Output the [X, Y] coordinate of the center of the cell containing the given text.  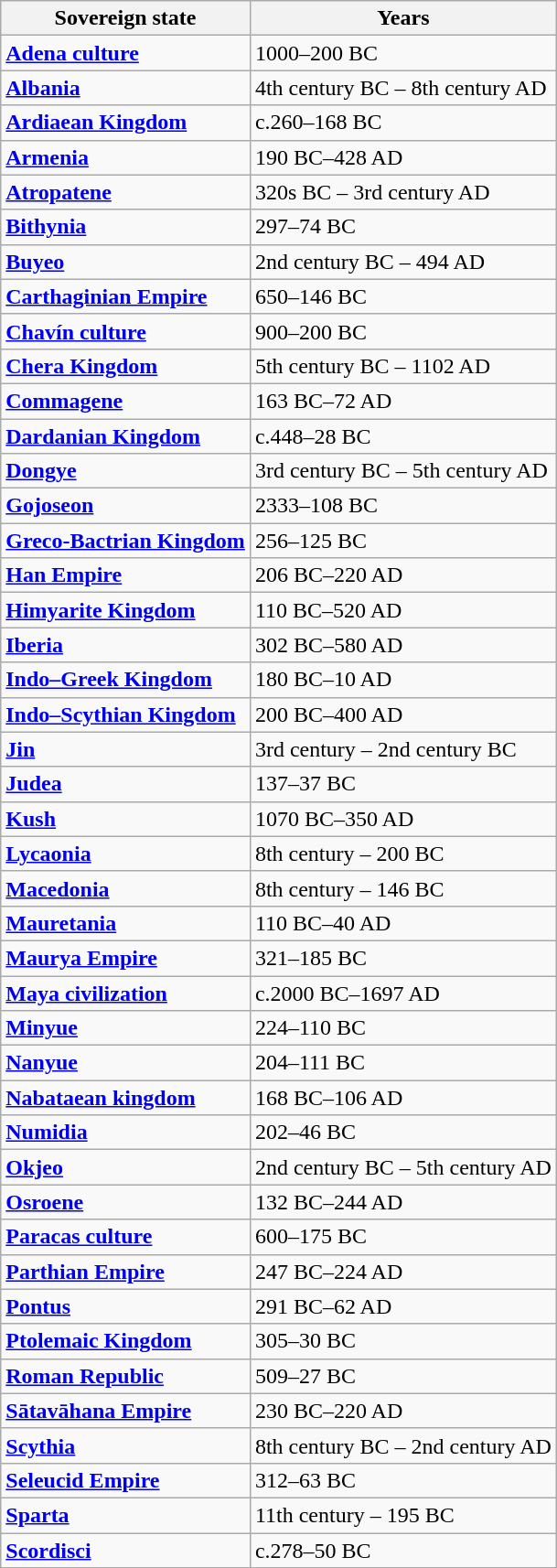
Chavín culture [126, 331]
230 BC–220 AD [402, 1411]
256–125 BC [402, 541]
168 BC–106 AD [402, 1098]
Maurya Empire [126, 958]
2333–108 BC [402, 506]
Pontus [126, 1306]
202–46 BC [402, 1133]
Osroene [126, 1202]
110 BC–520 AD [402, 610]
132 BC–244 AD [402, 1202]
Nanyue [126, 1063]
Scythia [126, 1445]
c.260–168 BC [402, 123]
Adena culture [126, 53]
312–63 BC [402, 1480]
Paracas culture [126, 1237]
Chera Kingdom [126, 366]
3rd century – 2nd century BC [402, 749]
c.278–50 BC [402, 1551]
1070 BC–350 AD [402, 819]
Bithynia [126, 227]
900–200 BC [402, 331]
190 BC–428 AD [402, 157]
1000–200 BC [402, 53]
Seleucid Empire [126, 1480]
Roman Republic [126, 1376]
8th century BC – 2nd century AD [402, 1445]
3rd century BC – 5th century AD [402, 471]
c.2000 BC–1697 AD [402, 993]
Years [402, 18]
11th century – 195 BC [402, 1515]
Himyarite Kingdom [126, 610]
Mauretania [126, 923]
247 BC–224 AD [402, 1272]
Iberia [126, 645]
650–146 BC [402, 296]
302 BC–580 AD [402, 645]
291 BC–62 AD [402, 1306]
Greco-Bactrian Kingdom [126, 541]
224–110 BC [402, 1028]
297–74 BC [402, 227]
4th century BC – 8th century AD [402, 88]
Kush [126, 819]
Commagene [126, 401]
Sātavāhana Empire [126, 1411]
Judea [126, 784]
2nd century BC – 494 AD [402, 262]
Numidia [126, 1133]
Jin [126, 749]
137–37 BC [402, 784]
Gojoseon [126, 506]
Macedonia [126, 888]
180 BC–10 AD [402, 680]
600–175 BC [402, 1237]
Albania [126, 88]
Okjeo [126, 1167]
Dongye [126, 471]
Indo–Greek Kingdom [126, 680]
Minyue [126, 1028]
Nabataean kingdom [126, 1098]
321–185 BC [402, 958]
Armenia [126, 157]
5th century BC – 1102 AD [402, 366]
320s BC – 3rd century AD [402, 192]
Maya civilization [126, 993]
Parthian Empire [126, 1272]
8th century – 146 BC [402, 888]
Han Empire [126, 575]
Carthaginian Empire [126, 296]
509–27 BC [402, 1376]
Lycaonia [126, 854]
Ardiaean Kingdom [126, 123]
204–111 BC [402, 1063]
305–30 BC [402, 1341]
200 BC–400 AD [402, 714]
Buyeo [126, 262]
110 BC–40 AD [402, 923]
Indo–Scythian Kingdom [126, 714]
Scordisci [126, 1551]
Ptolemaic Kingdom [126, 1341]
Dardanian Kingdom [126, 436]
Sovereign state [126, 18]
206 BC–220 AD [402, 575]
Atropatene [126, 192]
2nd century BC – 5th century AD [402, 1167]
Sparta [126, 1515]
163 BC–72 AD [402, 401]
8th century – 200 BC [402, 854]
c.448–28 BC [402, 436]
